Find where the given text appears and provide that cell's center as (X, Y) coordinate. 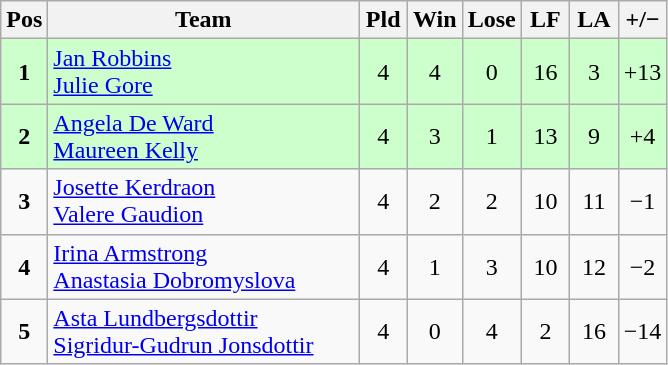
Win (434, 20)
Irina Armstrong Anastasia Dobromyslova (204, 266)
11 (594, 202)
+/− (642, 20)
Angela De Ward Maureen Kelly (204, 136)
9 (594, 136)
13 (546, 136)
Josette Kerdraon Valere Gaudion (204, 202)
Jan Robbins Julie Gore (204, 72)
+13 (642, 72)
Asta Lundbergsdottir Sigridur-Gudrun Jonsdottir (204, 332)
−14 (642, 332)
12 (594, 266)
LF (546, 20)
LA (594, 20)
Pld (384, 20)
+4 (642, 136)
Team (204, 20)
Lose (492, 20)
−2 (642, 266)
Pos (24, 20)
5 (24, 332)
−1 (642, 202)
